Identify which cell holds the provided text, then report its [X, Y] central coordinate. 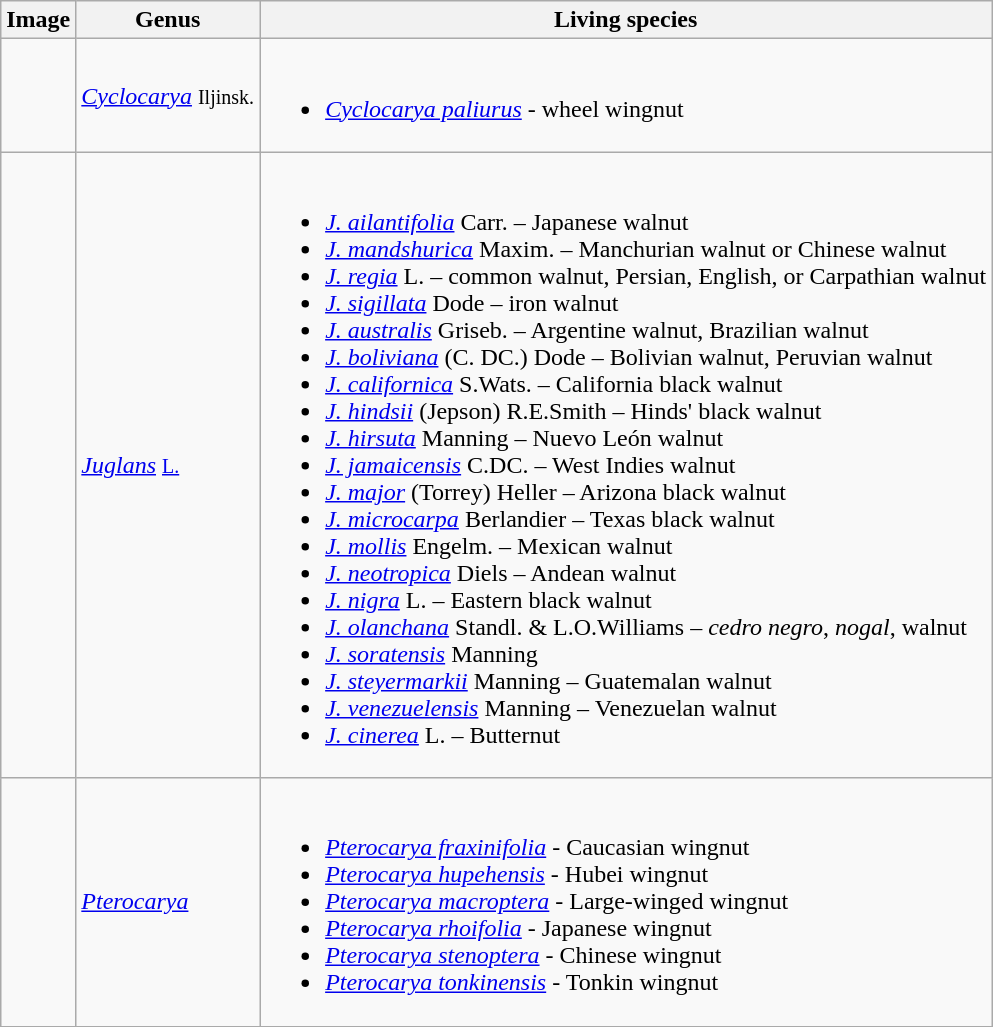
Cyclocarya Iljinsk. [168, 96]
Image [38, 20]
Pterocarya [168, 902]
Living species [626, 20]
Juglans L. [168, 465]
Cyclocarya paliurus - wheel wingnut [626, 96]
Genus [168, 20]
